Return (x, y) of the center of cell containing provided text 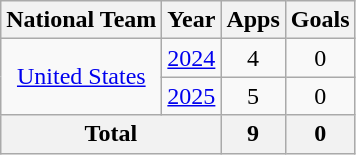
9 (253, 134)
Apps (253, 20)
2025 (192, 96)
2024 (192, 58)
5 (253, 96)
4 (253, 58)
Year (192, 20)
National Team (82, 20)
Goals (320, 20)
United States (82, 77)
Total (111, 134)
